Output the (x, y) coordinate of the center of the cell containing the given text.  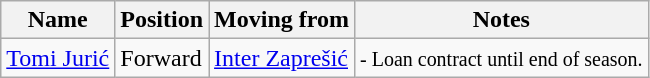
Tomi Jurić (58, 58)
Position (162, 20)
Notes (501, 20)
- Loan contract until end of season. (501, 58)
Forward (162, 58)
Name (58, 20)
Moving from (282, 20)
Inter Zaprešić (282, 58)
